Capture the cell that displays the provided text and extract its (X, Y) central coordinate. 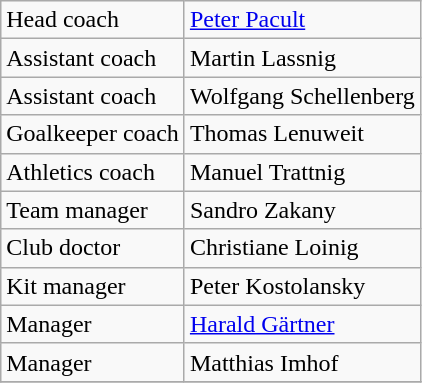
Sandro Zakany (302, 210)
Manuel Trattnig (302, 172)
Team manager (93, 210)
Thomas Lenuweit (302, 134)
Club doctor (93, 248)
Martin Lassnig (302, 58)
Matthias Imhof (302, 362)
Athletics coach (93, 172)
Goalkeeper coach (93, 134)
Peter Pacult (302, 20)
Peter Kostolansky (302, 286)
Head coach (93, 20)
Wolfgang Schellenberg (302, 96)
Harald Gärtner (302, 324)
Christiane Loinig (302, 248)
Kit manager (93, 286)
